Capture the cell that displays the provided text and extract its [x, y] central coordinate. 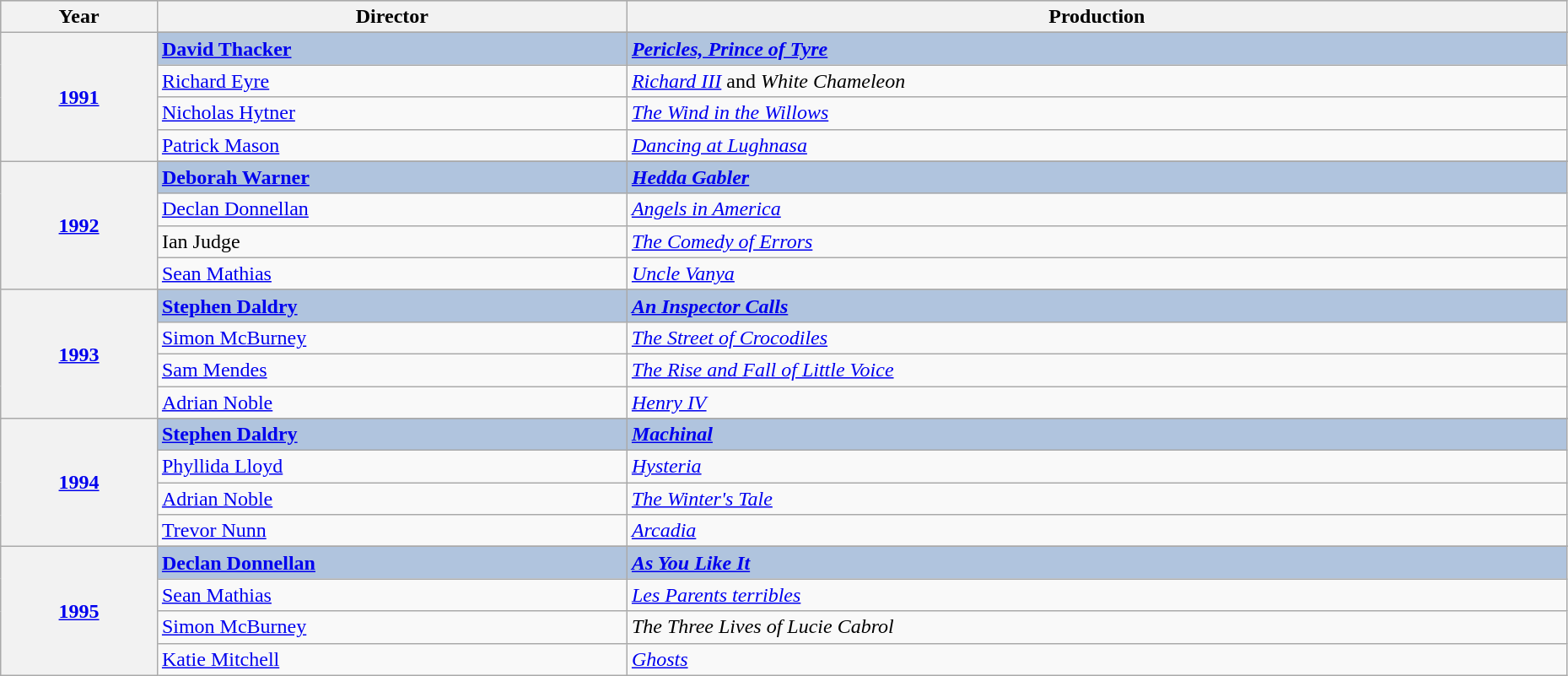
Katie Mitchell [391, 659]
1991 [79, 97]
The Winter's Tale [1097, 499]
Year [79, 17]
Hysteria [1097, 467]
Les Parents terribles [1097, 595]
Hedda Gabler [1097, 177]
The Wind in the Willows [1097, 113]
Deborah Warner [391, 177]
Uncle Vanya [1097, 273]
Production [1097, 17]
1992 [79, 225]
1994 [79, 483]
An Inspector Calls [1097, 306]
Angels in America [1097, 209]
David Thacker [391, 49]
Nicholas Hytner [391, 113]
Machinal [1097, 435]
Richard Eyre [391, 81]
Pericles, Prince of Tyre [1097, 49]
Dancing at Lughnasa [1097, 145]
Patrick Mason [391, 145]
Director [391, 17]
Henry IV [1097, 403]
1993 [79, 354]
Richard III and White Chameleon [1097, 81]
The Three Lives of Lucie Cabrol [1097, 627]
The Street of Crocodiles [1097, 338]
As You Like It [1097, 563]
Sam Mendes [391, 370]
1995 [79, 611]
Arcadia [1097, 531]
The Comedy of Errors [1097, 241]
Trevor Nunn [391, 531]
Ian Judge [391, 241]
Phyllida Lloyd [391, 467]
Ghosts [1097, 659]
The Rise and Fall of Little Voice [1097, 370]
